Locate the cell with the specified text and output its (X, Y) center coordinate. 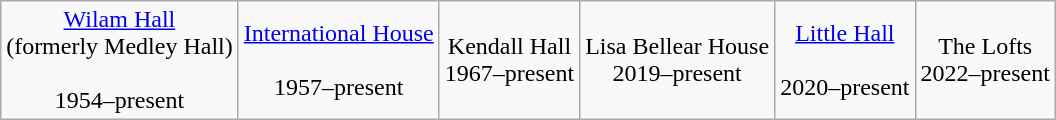
The Lofts2022–present (985, 60)
Kendall Hall1967–present (509, 60)
International House1957–present (338, 60)
Wilam Hall(formerly Medley Hall)1954–present (120, 60)
Lisa Bellear House2019–present (678, 60)
Little Hall2020–present (845, 60)
